Detect which cell encompasses the target text, then output its [X, Y] center coordinate. 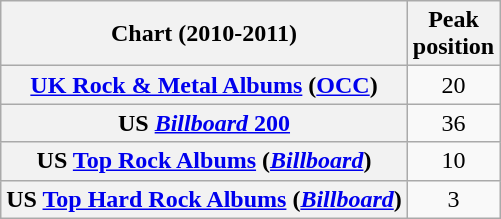
UK Rock & Metal Albums (OCC) [204, 85]
20 [453, 85]
36 [453, 123]
US Top Rock Albums (Billboard) [204, 161]
3 [453, 199]
Peakposition [453, 34]
Chart (2010-2011) [204, 34]
US Top Hard Rock Albums (Billboard) [204, 199]
US Billboard 200 [204, 123]
10 [453, 161]
